Return the (X, Y) coordinate for the center point of the cell that contains the specified text.  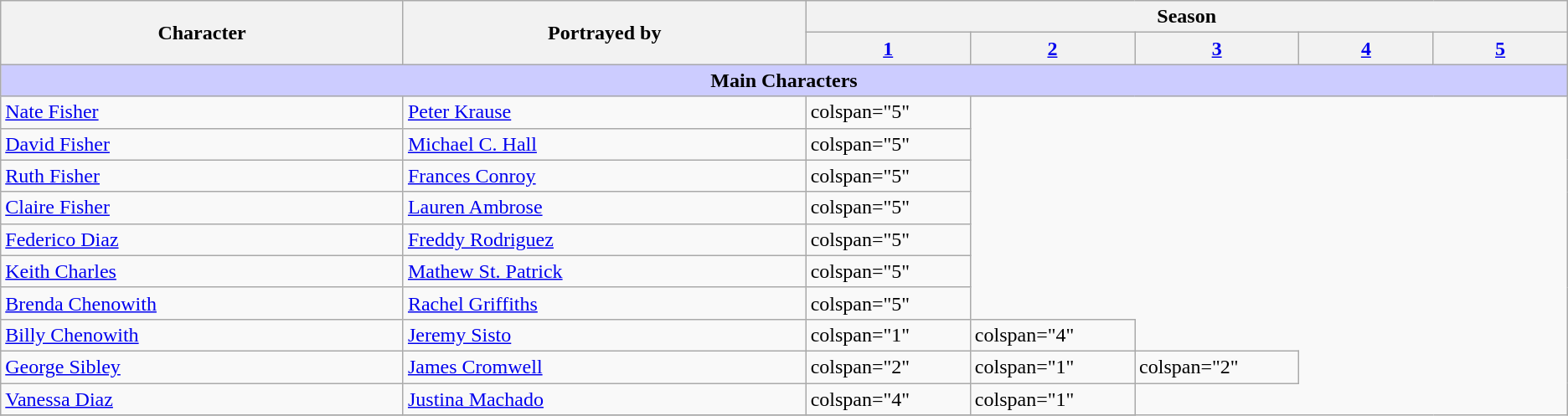
5 (1500, 49)
Justina Machado (605, 399)
Season (1186, 17)
Vanessa Diaz (203, 399)
Mathew St. Patrick (605, 271)
Peter Krause (605, 112)
Character (203, 33)
1 (888, 49)
4 (1366, 49)
Ruth Fisher (203, 176)
2 (1052, 49)
Main Characters (784, 80)
Brenda Chenowith (203, 303)
Lauren Ambrose (605, 208)
Portrayed by (605, 33)
David Fisher (203, 144)
George Sibley (203, 367)
Michael C. Hall (605, 144)
Billy Chenowith (203, 335)
Rachel Griffiths (605, 303)
Claire Fisher (203, 208)
Freddy Rodriguez (605, 239)
Jeremy Sisto (605, 335)
3 (1217, 49)
Federico Diaz (203, 239)
Frances Conroy (605, 176)
James Cromwell (605, 367)
Nate Fisher (203, 112)
Keith Charles (203, 271)
